Scan for the cell matching the given text and deliver its [x, y] coordinate at center. 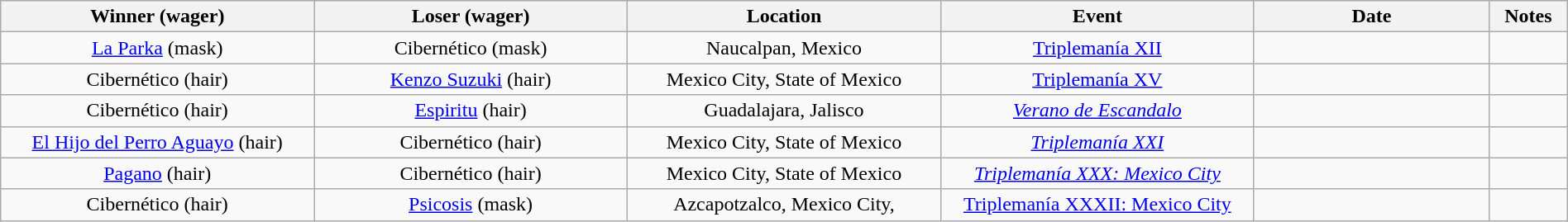
Triplemanía XII [1097, 48]
Espiritu (hair) [471, 111]
Psicosis (mask) [471, 205]
Triplemanía XV [1097, 79]
Winner (wager) [157, 17]
Naucalpan, Mexico [784, 48]
Event [1097, 17]
Notes [1528, 17]
Triplemanía XXX: Mexico City [1097, 173]
Location [784, 17]
Triplemanía XXI [1097, 142]
La Parka (mask) [157, 48]
Azcapotzalco, Mexico City, [784, 205]
Guadalajara, Jalisco [784, 111]
El Hijo del Perro Aguayo (hair) [157, 142]
Date [1371, 17]
Verano de Escandalo [1097, 111]
Kenzo Suzuki (hair) [471, 79]
Triplemanía XXXII: Mexico City [1097, 205]
Loser (wager) [471, 17]
Pagano (hair) [157, 173]
Cibernético (mask) [471, 48]
